Search for the cell housing the specified text and yield its (x, y) center coordinate. 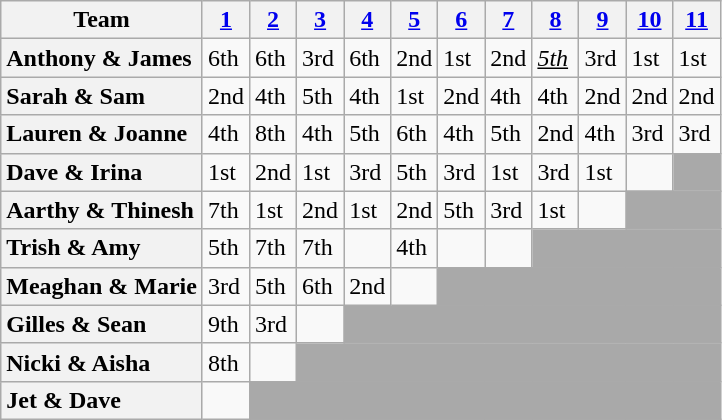
Dave & Irina (102, 172)
3 (320, 20)
Team (102, 20)
Sarah & Sam (102, 96)
Jet & Dave (102, 400)
9 (602, 20)
Anthony & James (102, 58)
Gilles & Sean (102, 324)
2 (272, 20)
4 (368, 20)
10 (650, 20)
Nicki & Aisha (102, 362)
Trish & Amy (102, 248)
11 (696, 20)
9th (226, 324)
8 (556, 20)
Lauren & Joanne (102, 134)
6 (462, 20)
Aarthy & Thinesh (102, 210)
5 (414, 20)
7 (508, 20)
Meaghan & Marie (102, 286)
1 (226, 20)
